Identify which cell holds the provided text, then report its (x, y) central coordinate. 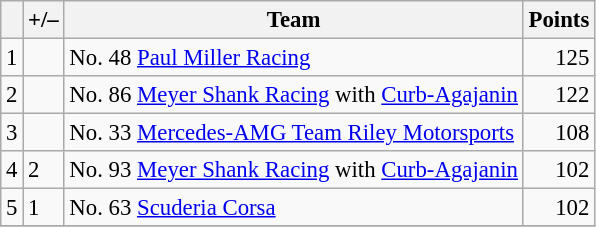
No. 48 Paul Miller Racing (294, 58)
No. 93 Meyer Shank Racing with Curb-Agajanin (294, 170)
Team (294, 20)
125 (558, 58)
108 (558, 133)
No. 86 Meyer Shank Racing with Curb-Agajanin (294, 95)
No. 33 Mercedes-AMG Team Riley Motorsports (294, 133)
No. 63 Scuderia Corsa (294, 208)
+/– (44, 20)
5 (12, 208)
3 (12, 133)
122 (558, 95)
Points (558, 20)
4 (12, 170)
